For the text-containing cell, return its midpoint in [x, y] coordinate format. 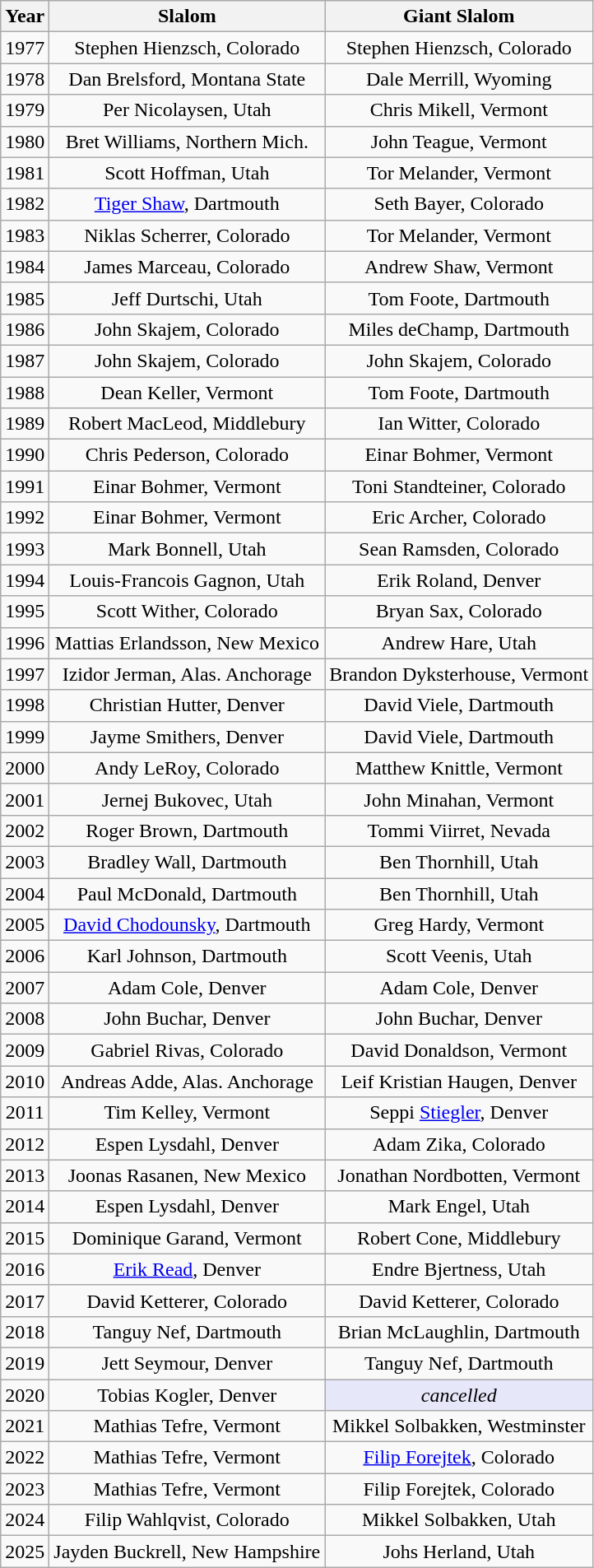
2010 [25, 1082]
2013 [25, 1175]
Miles deChamp, Dartmouth [459, 329]
John Teague, Vermont [459, 142]
1986 [25, 329]
1994 [25, 580]
2003 [25, 862]
Dale Merrill, Wyoming [459, 79]
2025 [25, 1552]
Scott Veenis, Utah [459, 956]
Tiger Shaw, Dartmouth [188, 204]
cancelled [459, 1395]
Karl Johnson, Dartmouth [188, 956]
Jett Seymour, Denver [188, 1363]
2001 [25, 799]
2022 [25, 1458]
Mark Bonnell, Utah [188, 549]
Joonas Rasanen, New Mexico [188, 1175]
Jernej Bukovec, Utah [188, 799]
James Marceau, Colorado [188, 267]
Leif Kristian Haugen, Denver [459, 1082]
Erik Roland, Denver [459, 580]
Dominique Garand, Vermont [188, 1238]
2024 [25, 1520]
Toni Standteiner, Colorado [459, 486]
Mark Engel, Utah [459, 1207]
Slalom [188, 16]
2009 [25, 1050]
2014 [25, 1207]
1978 [25, 79]
1985 [25, 298]
Endre Bjertness, Utah [459, 1269]
John Minahan, Vermont [459, 799]
Seth Bayer, Colorado [459, 204]
Adam Zika, Colorado [459, 1144]
1983 [25, 235]
Bret Williams, Northern Mich. [188, 142]
Dean Keller, Vermont [188, 393]
Filip Wahlqvist, Colorado [188, 1520]
Andrew Shaw, Vermont [459, 267]
Tim Kelley, Vermont [188, 1113]
Scott Hoffman, Utah [188, 173]
1992 [25, 518]
Eric Archer, Colorado [459, 518]
Jonathan Nordbotten, Vermont [459, 1175]
Brandon Dyksterhouse, Vermont [459, 674]
1993 [25, 549]
Per Nicolaysen, Utah [188, 110]
2012 [25, 1144]
Andrew Hare, Utah [459, 643]
Scott Wither, Colorado [188, 612]
Erik Read, Denver [188, 1269]
Chris Mikell, Vermont [459, 110]
Jayden Buckrell, New Hampshire [188, 1552]
2005 [25, 925]
2016 [25, 1269]
1980 [25, 142]
Sean Ramsden, Colorado [459, 549]
Giant Slalom [459, 16]
Jeff Durtschi, Utah [188, 298]
2020 [25, 1395]
2017 [25, 1300]
Mikkel Solbakken, Utah [459, 1520]
Dan Brelsford, Montana State [188, 79]
Johs Herland, Utah [459, 1552]
David Donaldson, Vermont [459, 1050]
Izidor Jerman, Alas. Anchorage [188, 674]
2019 [25, 1363]
1996 [25, 643]
1997 [25, 674]
1982 [25, 204]
Greg Hardy, Vermont [459, 925]
Ian Witter, Colorado [459, 424]
2000 [25, 768]
Tommi Viirret, Nevada [459, 831]
Robert Cone, Middlebury [459, 1238]
2015 [25, 1238]
1977 [25, 48]
1999 [25, 737]
Roger Brown, Dartmouth [188, 831]
Brian McLaughlin, Dartmouth [459, 1332]
Jayme Smithers, Denver [188, 737]
Mikkel Solbakken, Westminster [459, 1426]
Gabriel Rivas, Colorado [188, 1050]
2011 [25, 1113]
Seppi Stiegler, Denver [459, 1113]
Mattias Erlandsson, New Mexico [188, 643]
1990 [25, 455]
2018 [25, 1332]
2006 [25, 956]
Matthew Knittle, Vermont [459, 768]
1987 [25, 361]
Year [25, 16]
2002 [25, 831]
1988 [25, 393]
David Chodounsky, Dartmouth [188, 925]
Andy LeRoy, Colorado [188, 768]
Paul McDonald, Dartmouth [188, 893]
2008 [25, 1019]
2007 [25, 988]
Tobias Kogler, Denver [188, 1395]
Louis-Francois Gagnon, Utah [188, 580]
1998 [25, 705]
Robert MacLeod, Middlebury [188, 424]
2004 [25, 893]
1991 [25, 486]
2021 [25, 1426]
1989 [25, 424]
1981 [25, 173]
2023 [25, 1489]
Niklas Scherrer, Colorado [188, 235]
1984 [25, 267]
Andreas Adde, Alas. Anchorage [188, 1082]
Christian Hutter, Denver [188, 705]
Bradley Wall, Dartmouth [188, 862]
1979 [25, 110]
1995 [25, 612]
Chris Pederson, Colorado [188, 455]
Bryan Sax, Colorado [459, 612]
